Pinpoint the cell where the given text exists, returning its (x, y) midpoint coordinate. 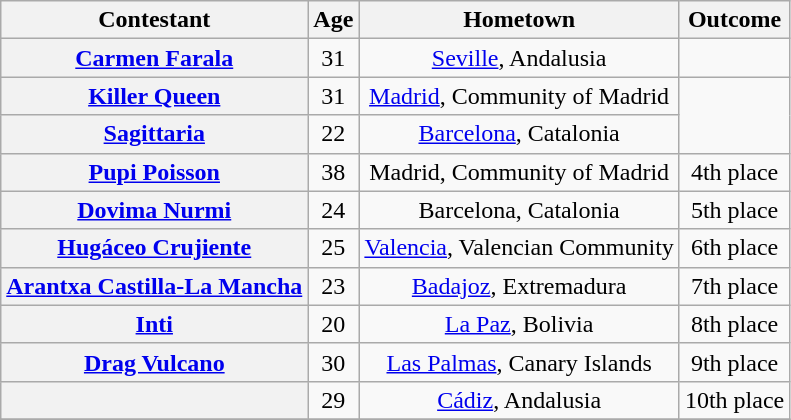
30 (334, 362)
Outcome (734, 20)
Dovima Nurmi (154, 210)
Inti (154, 324)
23 (334, 286)
La Paz, Bolivia (520, 324)
38 (334, 172)
Drag Vulcano (154, 362)
10th place (734, 400)
Arantxa Castilla-La Mancha (154, 286)
Hugáceo Crujiente (154, 248)
24 (334, 210)
Hometown (520, 20)
5th place (734, 210)
Badajoz, Extremadura (520, 286)
Contestant (154, 20)
Sagittaria (154, 134)
9th place (734, 362)
7th place (734, 286)
25 (334, 248)
Valencia, Valencian Community (520, 248)
8th place (734, 324)
Pupi Poisson (154, 172)
Cádiz, Andalusia (520, 400)
Age (334, 20)
6th place (734, 248)
22 (334, 134)
Killer Queen (154, 96)
4th place (734, 172)
29 (334, 400)
20 (334, 324)
Las Palmas, Canary Islands (520, 362)
Carmen Farala (154, 58)
Seville, Andalusia (520, 58)
